Find where the given text appears and provide that cell's center as [X, Y] coordinate. 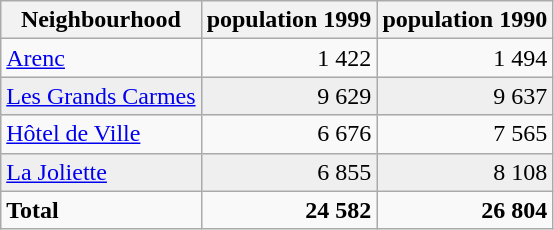
24 582 [289, 210]
population 1999 [289, 20]
8 108 [465, 172]
Hôtel de Ville [101, 134]
7 565 [465, 134]
population 1990 [465, 20]
Neighbourhood [101, 20]
1 422 [289, 58]
9 629 [289, 96]
9 637 [465, 96]
Total [101, 210]
La Joliette [101, 172]
Arenc [101, 58]
6 676 [289, 134]
Les Grands Carmes [101, 96]
6 855 [289, 172]
26 804 [465, 210]
1 494 [465, 58]
